Find where the given text appears and provide that cell's center as (X, Y) coordinate. 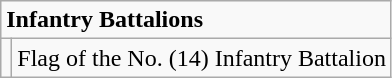
Infantry Battalions (196, 20)
Flag of the No. (14) Infantry Battalion (202, 58)
